Pinpoint the cell where the given text exists, returning its (x, y) midpoint coordinate. 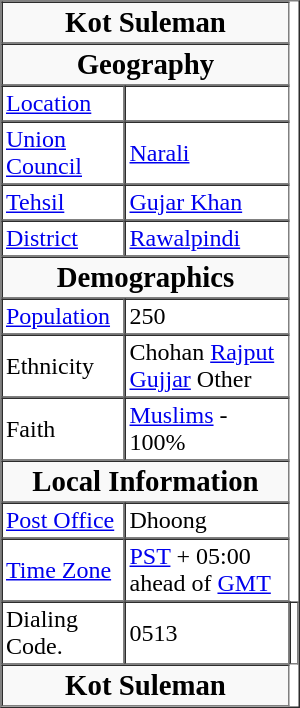
Faith (64, 430)
0513 (207, 634)
Narali (207, 154)
Local Information (146, 481)
Time Zone (64, 570)
Post Office (64, 520)
Dialing Code. (64, 634)
Muslims - 100% (207, 430)
Gujar Khan (207, 202)
District (64, 238)
Tehsil (64, 202)
Chohan Rajput Gujjar Other (207, 366)
Ethnicity (64, 366)
250 (207, 316)
Population (64, 316)
Union Council (64, 154)
PST + 05:00 ahead of GMT (207, 570)
Location (64, 104)
Rawalpindi (207, 238)
Dhoong (207, 520)
Geography (146, 65)
Demographics (146, 277)
